From the cell containing the given text, extract its center point as (x, y) coordinate. 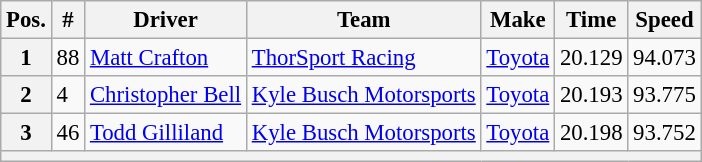
Todd Gilliland (166, 133)
Driver (166, 20)
20.193 (592, 95)
3 (26, 133)
93.752 (664, 133)
Speed (664, 20)
88 (68, 58)
20.198 (592, 133)
1 (26, 58)
ThorSport Racing (364, 58)
# (68, 20)
Make (518, 20)
20.129 (592, 58)
Time (592, 20)
4 (68, 95)
Christopher Bell (166, 95)
Matt Crafton (166, 58)
Pos. (26, 20)
Team (364, 20)
2 (26, 95)
93.775 (664, 95)
46 (68, 133)
94.073 (664, 58)
